Pinpoint the cell where the given text exists, returning its (X, Y) midpoint coordinate. 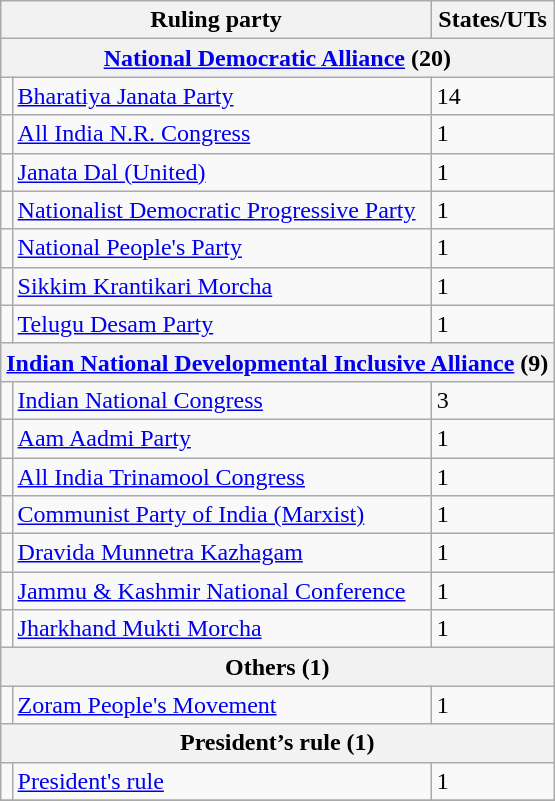
Telugu Desam Party (222, 324)
Ruling party (216, 20)
All India N.R. Congress (222, 134)
Indian National Developmental Inclusive Alliance (9) (278, 362)
Jharkhand Mukti Morcha (222, 629)
3 (492, 400)
Sikkim Krantikari Morcha (222, 286)
National Democratic Alliance (20) (278, 58)
14 (492, 96)
Janata Dal (United) (222, 172)
States/UTs (492, 20)
Indian National Congress (222, 400)
Bharatiya Janata Party (222, 96)
Aam Aadmi Party (222, 438)
President's rule (222, 781)
Nationalist Democratic Progressive Party (222, 210)
All India Trinamool Congress (222, 477)
President’s rule (1) (278, 743)
Dravida Munnetra Kazhagam (222, 553)
Zoram People's Movement (222, 705)
Others (1) (278, 667)
Communist Party of India (Marxist) (222, 515)
Jammu & Kashmir National Conference (222, 591)
National People's Party (222, 248)
